Extract the (X, Y) coordinate from the center of the cell holding the provided text.  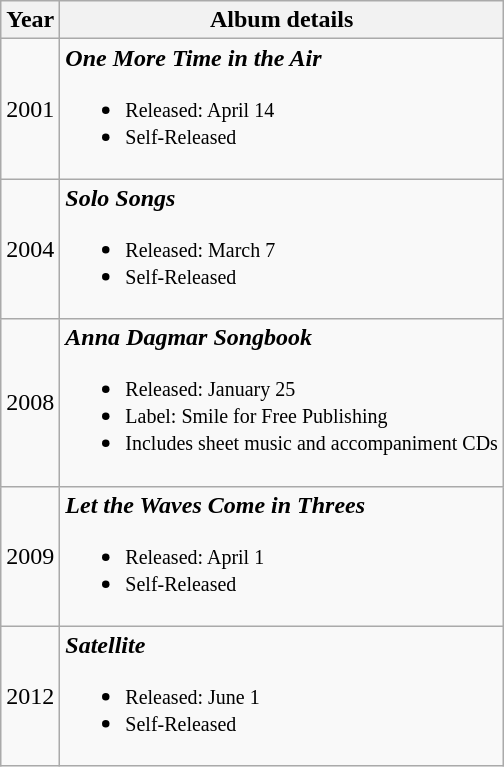
2009 (30, 556)
Year (30, 20)
2001 (30, 109)
2012 (30, 696)
2004 (30, 249)
Anna Dagmar SongbookReleased: January 25Label: Smile for Free PublishingIncludes sheet music and accompaniment CDs (282, 402)
2008 (30, 402)
One More Time in the AirReleased: April 14Self-Released (282, 109)
Let the Waves Come in ThreesReleased: April 1Self-Released (282, 556)
SatelliteReleased: June 1Self-Released (282, 696)
Solo SongsReleased: March 7Self-Released (282, 249)
Album details (282, 20)
